Scan for the cell matching the given text and deliver its [x, y] coordinate at center. 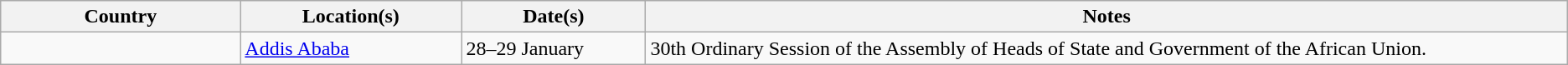
28–29 January [554, 48]
30th Ordinary Session of the Assembly of Heads of State and Government of the African Union. [1106, 48]
Date(s) [554, 17]
Country [121, 17]
Location(s) [351, 17]
Addis Ababa [351, 48]
Notes [1106, 17]
